Detect which cell encompasses the target text, then output its [X, Y] center coordinate. 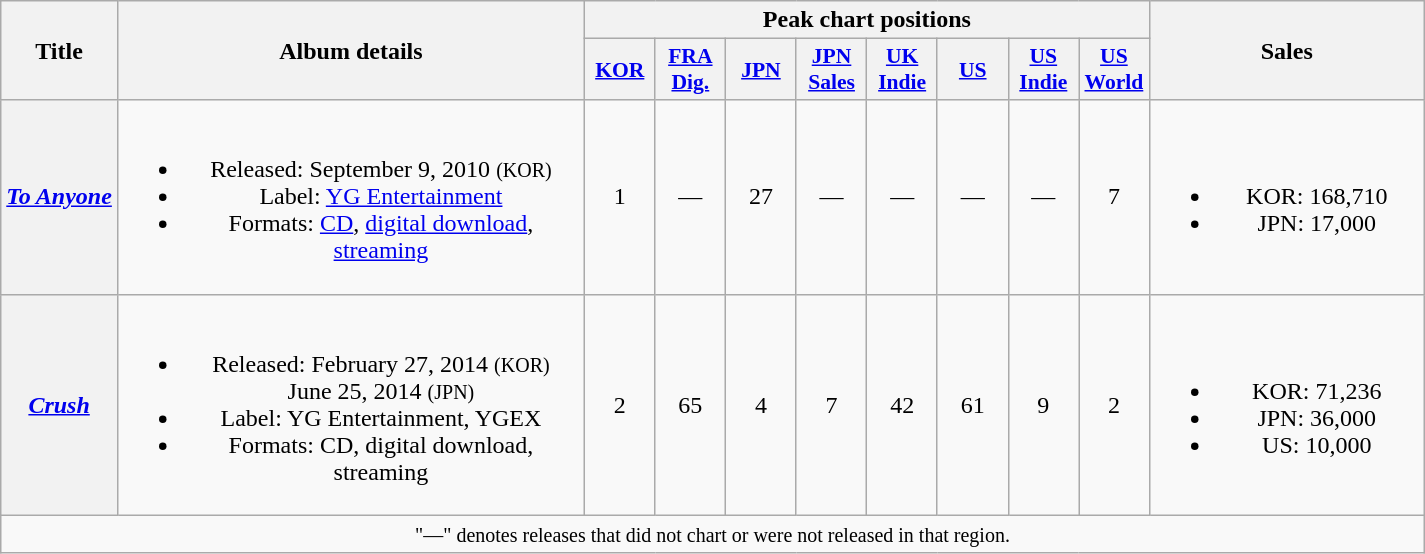
61 [972, 404]
KOR [620, 70]
Peak chart positions [866, 20]
Title [60, 50]
"—" denotes releases that did not chart or were not released in that region. [713, 534]
To Anyone [60, 197]
1 [620, 197]
USWorld [1114, 70]
Sales [1286, 50]
4 [762, 404]
KOR: 168,710JPN: 17,000 [1286, 197]
JPN [762, 70]
9 [1044, 404]
JPN Sales [832, 70]
FRA Dig. [690, 70]
65 [690, 404]
42 [902, 404]
UK Indie [902, 70]
US Indie [1044, 70]
Album details [350, 50]
KOR: 71,236JPN: 36,000US: 10,000 [1286, 404]
US [972, 70]
Crush [60, 404]
Released: February 27, 2014 (KOR)June 25, 2014 (JPN)Label: YG Entertainment, YGEXFormats: CD, digital download, streaming [350, 404]
Released: September 9, 2010 (KOR)Label: YG EntertainmentFormats: CD, digital download, streaming [350, 197]
27 [762, 197]
